Provide the (x, y) coordinate of the cell's center where the given text is located.  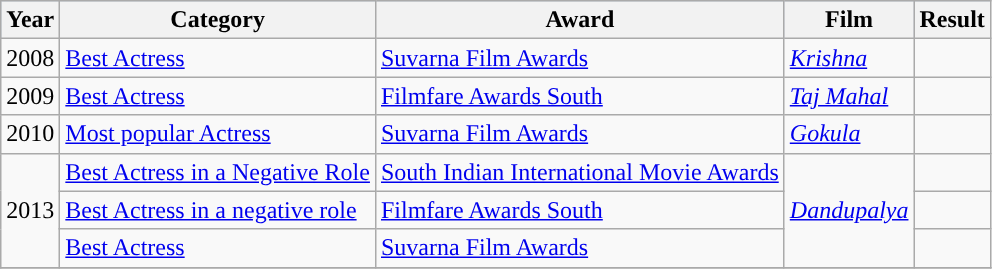
Category (218, 20)
Most popular Actress (218, 134)
2010 (30, 134)
Gokula (849, 134)
Taj Mahal (849, 96)
2008 (30, 58)
Award (580, 20)
Year (30, 20)
2013 (30, 210)
Krishna (849, 58)
Result (952, 20)
South Indian International Movie Awards (580, 172)
Best Actress in a Negative Role (218, 172)
Film (849, 20)
2009 (30, 96)
Dandupalya (849, 210)
Best Actress in a negative role (218, 210)
